Provide the [x, y] coordinate of the cell's center where the given text is located.  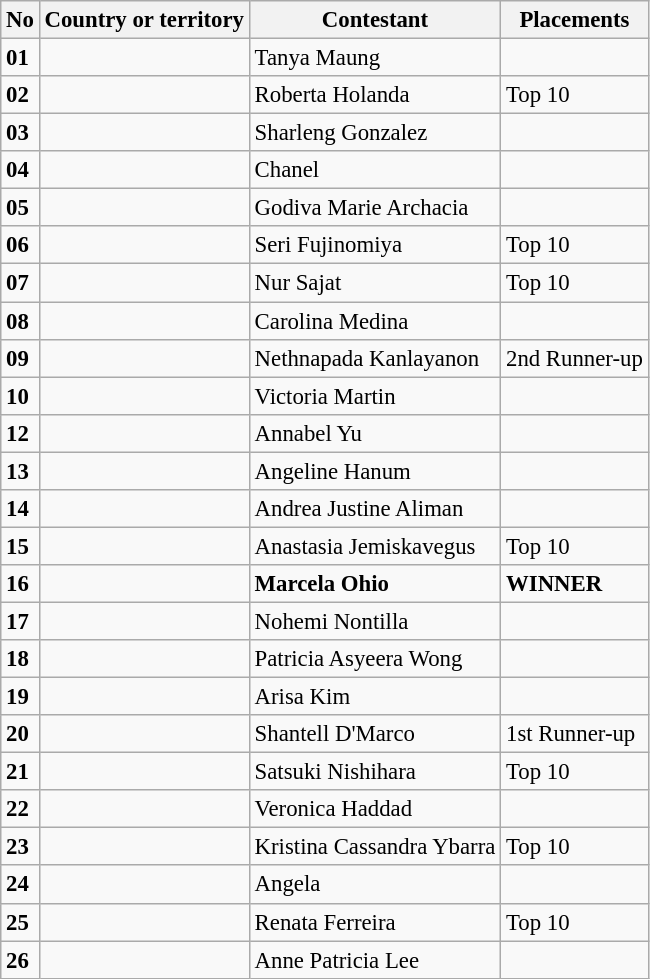
18 [20, 659]
Sharleng Gonzalez [374, 133]
Chanel [374, 170]
Andrea Justine Aliman [374, 509]
Placements [574, 20]
26 [20, 960]
Shantell D'Marco [374, 734]
16 [20, 584]
Patricia Asyeera Wong [374, 659]
WINNER [574, 584]
20 [20, 734]
Kristina Cassandra Ybarra [374, 847]
Nethnapada Kanlayanon [374, 358]
Godiva Marie Archacia [374, 208]
15 [20, 546]
24 [20, 885]
Renata Ferreira [374, 922]
Tanya Maung [374, 58]
10 [20, 396]
06 [20, 245]
Roberta Holanda [374, 95]
09 [20, 358]
Anne Patricia Lee [374, 960]
Seri Fujinomiya [374, 245]
03 [20, 133]
25 [20, 922]
Contestant [374, 20]
21 [20, 772]
Victoria Martin [374, 396]
Arisa Kim [374, 697]
Annabel Yu [374, 433]
Nur Sajat [374, 283]
14 [20, 509]
Satsuki Nishihara [374, 772]
13 [20, 471]
1st Runner-up [574, 734]
17 [20, 621]
19 [20, 697]
08 [20, 321]
Angeline Hanum [374, 471]
Nohemi Nontilla [374, 621]
Marcela Ohio [374, 584]
02 [20, 95]
Angela [374, 885]
04 [20, 170]
05 [20, 208]
Carolina Medina [374, 321]
No [20, 20]
2nd Runner-up [574, 358]
07 [20, 283]
Country or territory [144, 20]
22 [20, 809]
01 [20, 58]
12 [20, 433]
23 [20, 847]
Anastasia Jemiskavegus [374, 546]
Veronica Haddad [374, 809]
